Provide the [X, Y] coordinate of the cell's center where the given text is located.  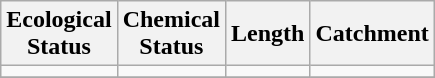
ChemicalStatus [171, 34]
Length [268, 34]
EcologicalStatus [59, 34]
Catchment [372, 34]
